For the text-containing cell, return its midpoint in (X, Y) coordinate format. 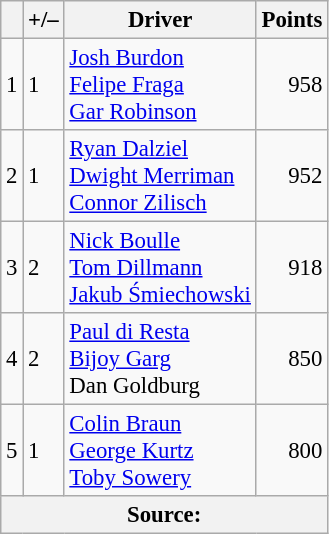
3 (12, 268)
958 (292, 85)
5 (12, 451)
Source: (164, 515)
+/– (44, 20)
Ryan Dalziel Dwight Merriman Connor Zilisch (160, 176)
918 (292, 268)
Colin Braun George Kurtz Toby Sowery (160, 451)
Driver (160, 20)
850 (292, 359)
Paul di Resta Bijoy Garg Dan Goldburg (160, 359)
4 (12, 359)
800 (292, 451)
Nick Boulle Tom Dillmann Jakub Śmiechowski (160, 268)
Points (292, 20)
952 (292, 176)
Josh Burdon Felipe Fraga Gar Robinson (160, 85)
